Locate the cell with the specified text and output its [X, Y] center coordinate. 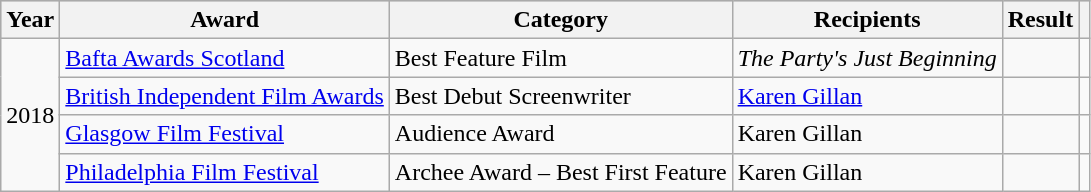
Archee Award – Best First Feature [560, 172]
Philadelphia Film Festival [225, 172]
Year [30, 20]
Audience Award [560, 134]
Result [1040, 20]
Recipients [867, 20]
The Party's Just Beginning [867, 58]
Category [560, 20]
Glasgow Film Festival [225, 134]
Award [225, 20]
2018 [30, 115]
Bafta Awards Scotland [225, 58]
Best Debut Screenwriter [560, 96]
British Independent Film Awards [225, 96]
Best Feature Film [560, 58]
